From the cell containing the given text, extract its center point as (X, Y) coordinate. 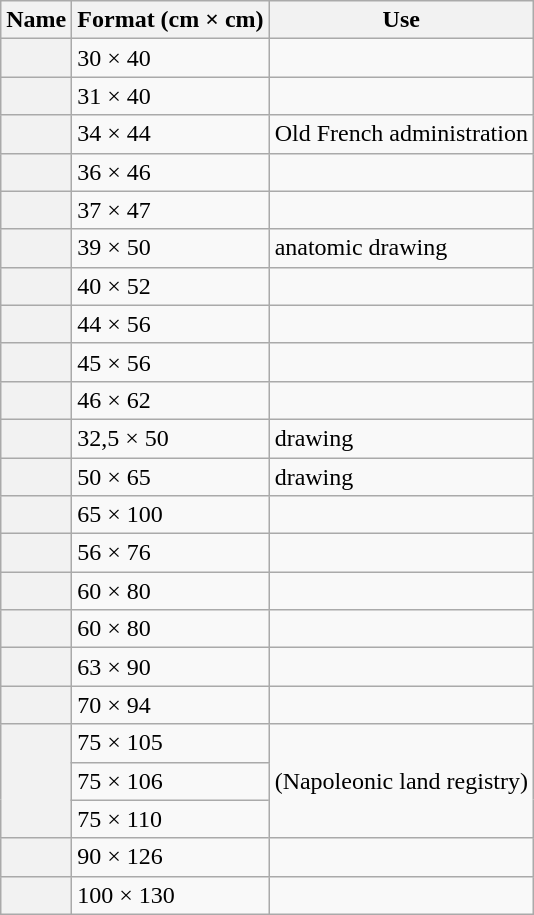
63 × 90 (170, 667)
44 × 56 (170, 324)
56 × 76 (170, 553)
75 × 110 (170, 819)
46 × 62 (170, 400)
90 × 126 (170, 857)
50 × 65 (170, 477)
32,5 × 50 (170, 438)
70 × 94 (170, 705)
Name (36, 20)
100 × 130 (170, 895)
39 × 50 (170, 248)
30 × 40 (170, 58)
Use (401, 20)
Old French administration (401, 134)
37 × 47 (170, 210)
45 × 56 (170, 362)
40 × 52 (170, 286)
75 × 106 (170, 781)
36 × 46 (170, 172)
65 × 100 (170, 515)
anatomic drawing (401, 248)
34 × 44 (170, 134)
Format (cm × cm) (170, 20)
(Napoleonic land registry) (401, 781)
31 × 40 (170, 96)
75 × 105 (170, 743)
